Detect which cell encompasses the target text, then output its [x, y] center coordinate. 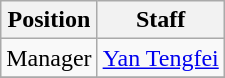
Position [49, 20]
Yan Tengfei [160, 58]
Manager [49, 58]
Staff [160, 20]
